Return [X, Y] of the center of cell containing provided text 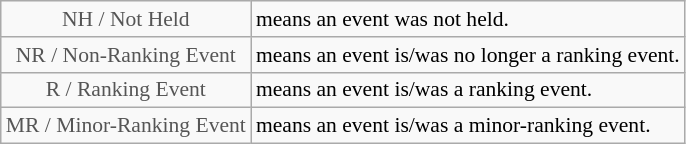
R / Ranking Event [126, 90]
NH / Not Held [126, 19]
MR / Minor-Ranking Event [126, 126]
means an event is/was no longer a ranking event. [468, 55]
means an event is/was a minor-ranking event. [468, 126]
NR / Non-Ranking Event [126, 55]
means an event was not held. [468, 19]
means an event is/was a ranking event. [468, 90]
